Return the [X, Y] coordinate for the center point of the cell that contains the specified text.  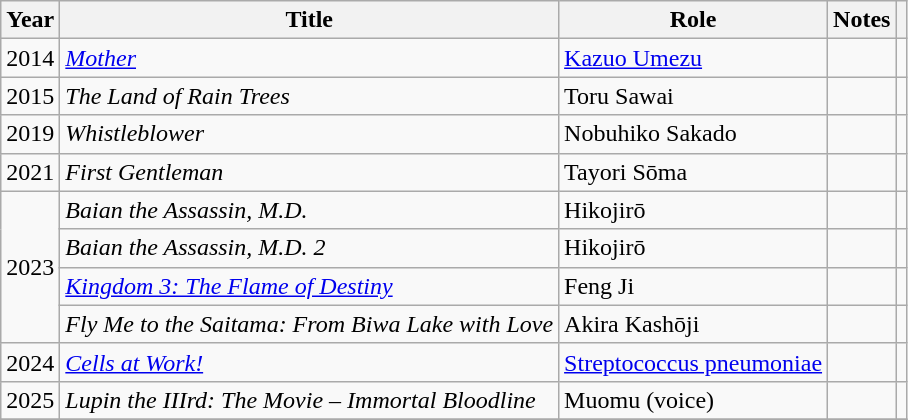
Muomu (voice) [694, 400]
Kingdom 3: The Flame of Destiny [310, 286]
2015 [30, 96]
Mother [310, 58]
Toru Sawai [694, 96]
2024 [30, 362]
Akira Kashōji [694, 324]
Notes [862, 20]
Cells at Work! [310, 362]
Title [310, 20]
Streptococcus pneumoniae [694, 362]
Feng Ji [694, 286]
2023 [30, 267]
2019 [30, 134]
Kazuo Umezu [694, 58]
2025 [30, 400]
Tayori Sōma [694, 172]
Lupin the IIIrd: The Movie – Immortal Bloodline [310, 400]
Role [694, 20]
Fly Me to the Saitama: From Biwa Lake with Love [310, 324]
2021 [30, 172]
2014 [30, 58]
First Gentleman [310, 172]
Year [30, 20]
Baian the Assassin, M.D. 2 [310, 248]
Nobuhiko Sakado [694, 134]
Whistleblower [310, 134]
The Land of Rain Trees [310, 96]
Baian the Assassin, M.D. [310, 210]
